Output the (x, y) coordinate of the center of the cell containing the given text.  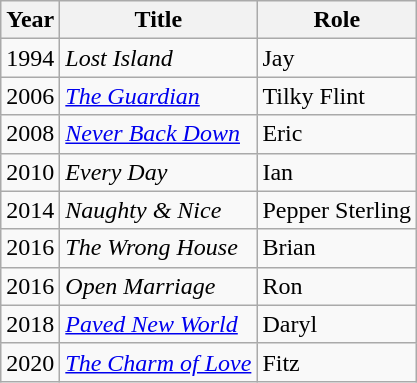
Pepper Sterling (337, 210)
Daryl (337, 324)
Naughty & Nice (158, 210)
Eric (337, 134)
The Guardian (158, 96)
Fitz (337, 362)
Ian (337, 172)
Brian (337, 248)
Year (30, 20)
Open Marriage (158, 286)
The Charm of Love (158, 362)
Lost Island (158, 58)
Paved New World (158, 324)
2014 (30, 210)
Jay (337, 58)
2020 (30, 362)
Ron (337, 286)
The Wrong House (158, 248)
1994 (30, 58)
2008 (30, 134)
Role (337, 20)
Title (158, 20)
Every Day (158, 172)
2010 (30, 172)
2018 (30, 324)
Never Back Down (158, 134)
Tilky Flint (337, 96)
2006 (30, 96)
